Identify which cell holds the provided text, then report its (X, Y) central coordinate. 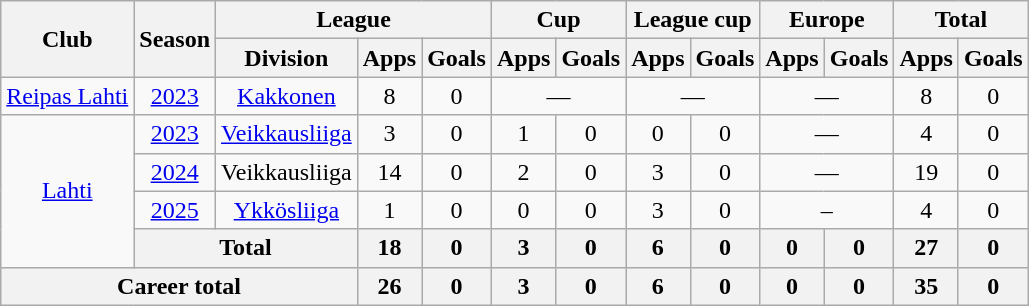
Division (287, 58)
Club (68, 39)
Ykkösliiga (287, 210)
27 (926, 248)
Kakkonen (287, 96)
18 (389, 248)
Europe (827, 20)
– (827, 210)
Career total (179, 286)
Reipas Lahti (68, 96)
Season (175, 39)
League (354, 20)
26 (389, 286)
19 (926, 172)
Cup (558, 20)
League cup (693, 20)
Lahti (68, 191)
14 (389, 172)
2024 (175, 172)
35 (926, 286)
2 (523, 172)
2025 (175, 210)
